Search for the cell housing the specified text and yield its (X, Y) center coordinate. 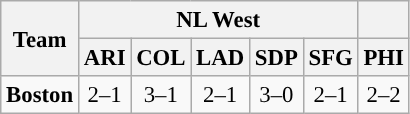
SDP (277, 58)
NL West (218, 20)
Team (40, 38)
Boston (40, 95)
2–2 (384, 95)
3–0 (277, 95)
SFG (330, 58)
PHI (384, 58)
3–1 (161, 95)
ARI (104, 58)
COL (161, 58)
LAD (220, 58)
